Locate the cell with the specified text and output its [X, Y] center coordinate. 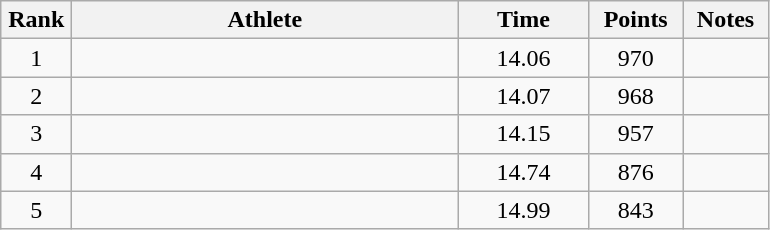
4 [36, 172]
957 [636, 134]
Points [636, 20]
14.06 [524, 58]
843 [636, 210]
970 [636, 58]
1 [36, 58]
876 [636, 172]
5 [36, 210]
Time [524, 20]
14.74 [524, 172]
Athlete [265, 20]
968 [636, 96]
Notes [725, 20]
14.99 [524, 210]
3 [36, 134]
14.07 [524, 96]
14.15 [524, 134]
2 [36, 96]
Rank [36, 20]
